Determine the (x, y) coordinate at the center of the cell enclosing the given text.  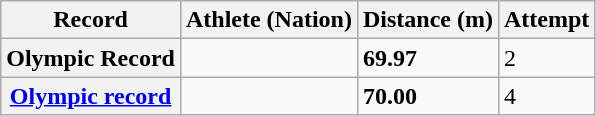
Distance (m) (428, 20)
69.97 (428, 58)
Attempt (546, 20)
2 (546, 58)
Olympic Record (91, 58)
Athlete (Nation) (268, 20)
4 (546, 96)
70.00 (428, 96)
Record (91, 20)
Olympic record (91, 96)
